Determine the [x, y] coordinate at the center of the cell enclosing the given text.  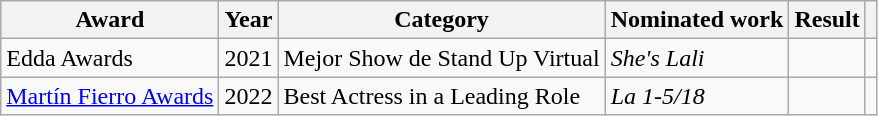
Nominated work [697, 20]
Edda Awards [110, 58]
Best Actress in a Leading Role [442, 96]
Martín Fierro Awards [110, 96]
La 1-5/18 [697, 96]
2022 [248, 96]
Category [442, 20]
Award [110, 20]
She's Lali [697, 58]
Year [248, 20]
Mejor Show de Stand Up Virtual [442, 58]
2021 [248, 58]
Result [827, 20]
